Return the (X, Y) coordinate for the center point of the cell that contains the specified text.  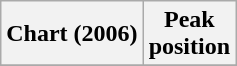
Peakposition (189, 34)
Chart (2006) (72, 34)
